Scan for the cell matching the given text and deliver its [x, y] coordinate at center. 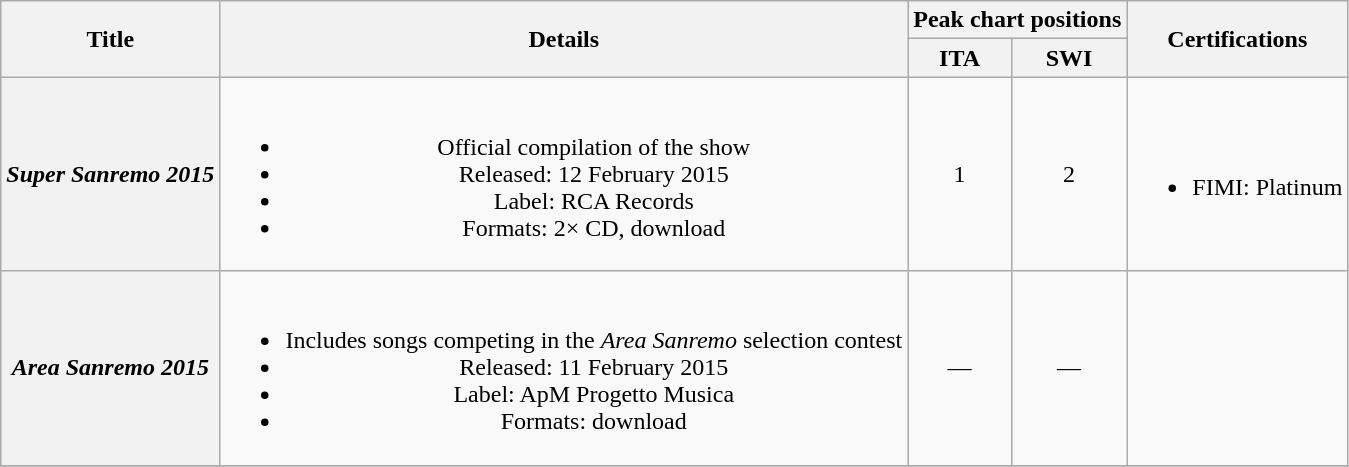
Peak chart positions [1018, 20]
SWI [1068, 58]
Area Sanremo 2015 [110, 368]
FIMI: Platinum [1238, 174]
Includes songs competing in the Area Sanremo selection contestReleased: 11 February 2015Label: ApM Progetto MusicaFormats: download [564, 368]
Details [564, 39]
ITA [960, 58]
Title [110, 39]
Super Sanremo 2015 [110, 174]
1 [960, 174]
2 [1068, 174]
Official compilation of the showReleased: 12 February 2015Label: RCA RecordsFormats: 2× CD, download [564, 174]
Certifications [1238, 39]
